Determine the (X, Y) coordinate at the center of the cell enclosing the given text.  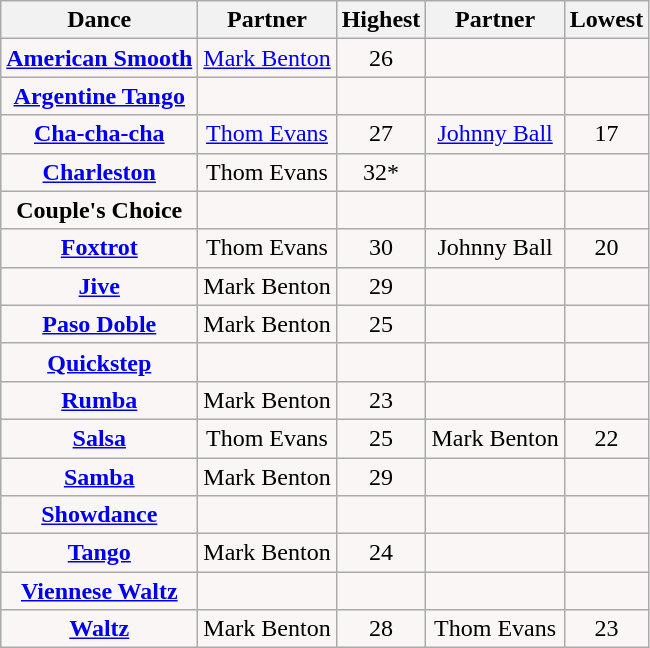
24 (381, 553)
28 (381, 629)
Showdance (100, 515)
Dance (100, 20)
30 (381, 248)
22 (606, 438)
Rumba (100, 400)
Salsa (100, 438)
Charleston (100, 172)
American Smooth (100, 58)
32* (381, 172)
Foxtrot (100, 248)
Highest (381, 20)
Viennese Waltz (100, 591)
Lowest (606, 20)
Argentine Tango (100, 96)
26 (381, 58)
Paso Doble (100, 324)
Tango (100, 553)
Waltz (100, 629)
Samba (100, 477)
Couple's Choice (100, 210)
Quickstep (100, 362)
20 (606, 248)
17 (606, 134)
27 (381, 134)
Cha-cha-cha (100, 134)
Jive (100, 286)
